Identify which cell holds the provided text, then report its (x, y) central coordinate. 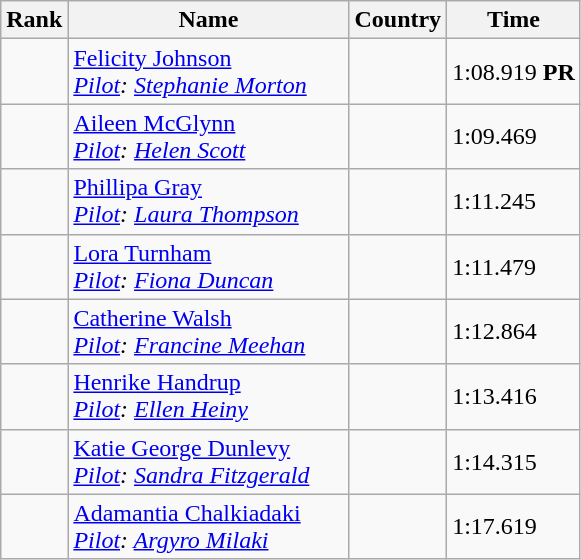
Phillipa GrayPilot: Laura Thompson (208, 202)
Katie George DunlevyPilot: Sandra Fitzgerald (208, 462)
Adamantia ChalkiadakiPilot: Argyro Milaki (208, 526)
1:08.919 PR (514, 72)
Country (398, 20)
1:17.619 (514, 526)
1:11.245 (514, 202)
Henrike HandrupPilot: Ellen Heiny (208, 396)
1:13.416 (514, 396)
Catherine WalshPilot: Francine Meehan (208, 332)
Lora TurnhamPilot: Fiona Duncan (208, 266)
1:09.469 (514, 136)
Aileen McGlynnPilot: Helen Scott (208, 136)
1:12.864 (514, 332)
1:11.479 (514, 266)
Name (208, 20)
1:14.315 (514, 462)
Time (514, 20)
Felicity JohnsonPilot: Stephanie Morton (208, 72)
Rank (34, 20)
